Return [x, y] of the center of cell containing provided text 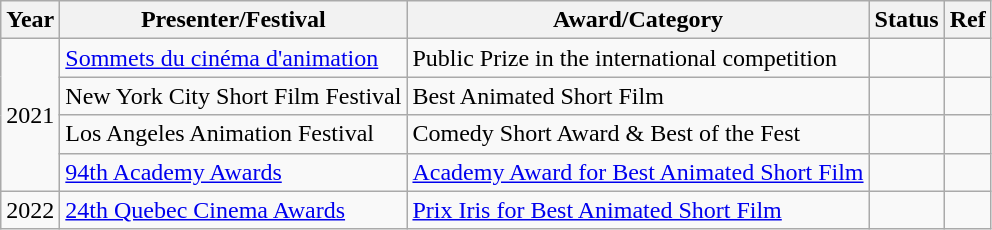
Best Animated Short Film [638, 96]
New York City Short Film Festival [234, 96]
94th Academy Awards [234, 172]
Sommets du cinéma d'animation [234, 58]
2022 [30, 210]
Los Angeles Animation Festival [234, 134]
Academy Award for Best Animated Short Film [638, 172]
Ref [968, 20]
24th Quebec Cinema Awards [234, 210]
2021 [30, 115]
Prix Iris for Best Animated Short Film [638, 210]
Public Prize in the international competition [638, 58]
Status [906, 20]
Comedy Short Award & Best of the Fest [638, 134]
Award/Category [638, 20]
Year [30, 20]
Presenter/Festival [234, 20]
